Identify which cell holds the provided text, then report its [X, Y] central coordinate. 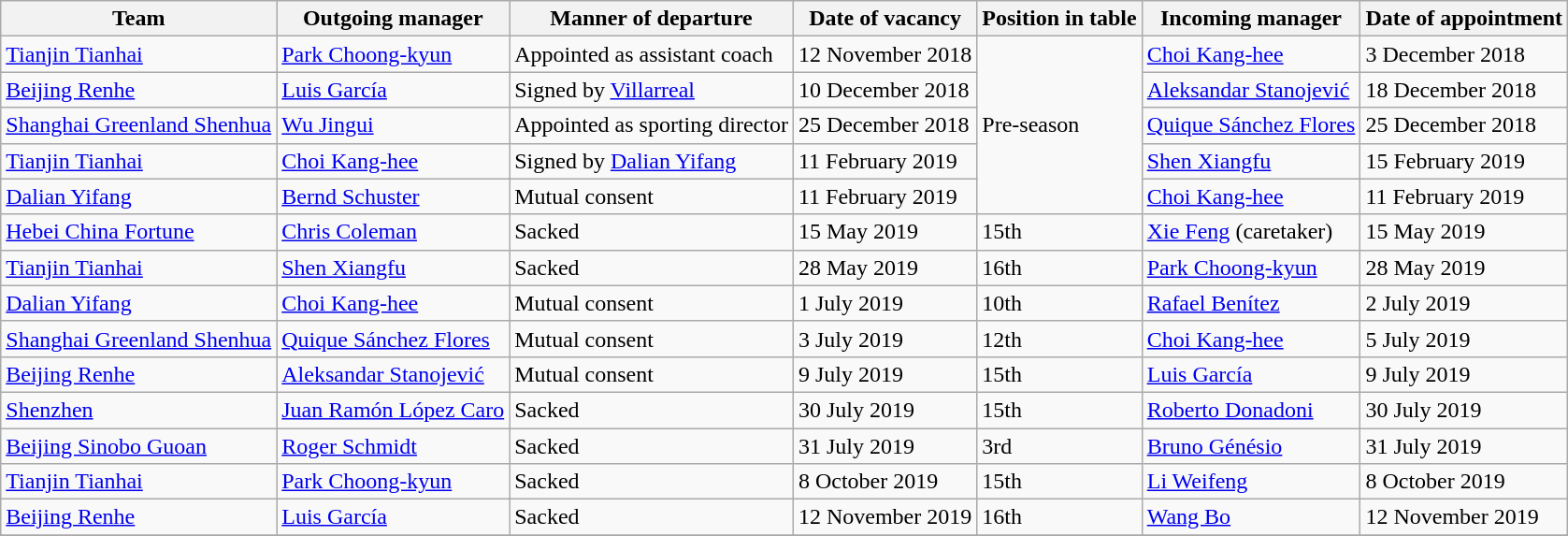
3 December 2018 [1464, 54]
Li Weifeng [1251, 482]
Chris Coleman [393, 232]
3rd [1059, 446]
Appointed as sporting director [652, 125]
Manner of departure [652, 19]
15 February 2019 [1464, 161]
1 July 2019 [885, 303]
12 November 2018 [885, 54]
5 July 2019 [1464, 339]
Roger Schmidt [393, 446]
Position in table [1059, 19]
Rafael Benítez [1251, 303]
Appointed as assistant coach [652, 54]
18 December 2018 [1464, 90]
Signed by Villarreal [652, 90]
Outgoing manager [393, 19]
2 July 2019 [1464, 303]
Beijing Sinobo Guoan [138, 446]
Bernd Schuster [393, 196]
Shenzhen [138, 410]
Xie Feng (caretaker) [1251, 232]
10th [1059, 303]
Roberto Donadoni [1251, 410]
Wang Bo [1251, 517]
Bruno Génésio [1251, 446]
10 December 2018 [885, 90]
Incoming manager [1251, 19]
Date of appointment [1464, 19]
Date of vacancy [885, 19]
Hebei China Fortune [138, 232]
Team [138, 19]
Juan Ramón López Caro [393, 410]
12th [1059, 339]
3 July 2019 [885, 339]
Pre-season [1059, 125]
Wu Jingui [393, 125]
Signed by Dalian Yifang [652, 161]
